Locate the cell with the specified text and output its [x, y] center coordinate. 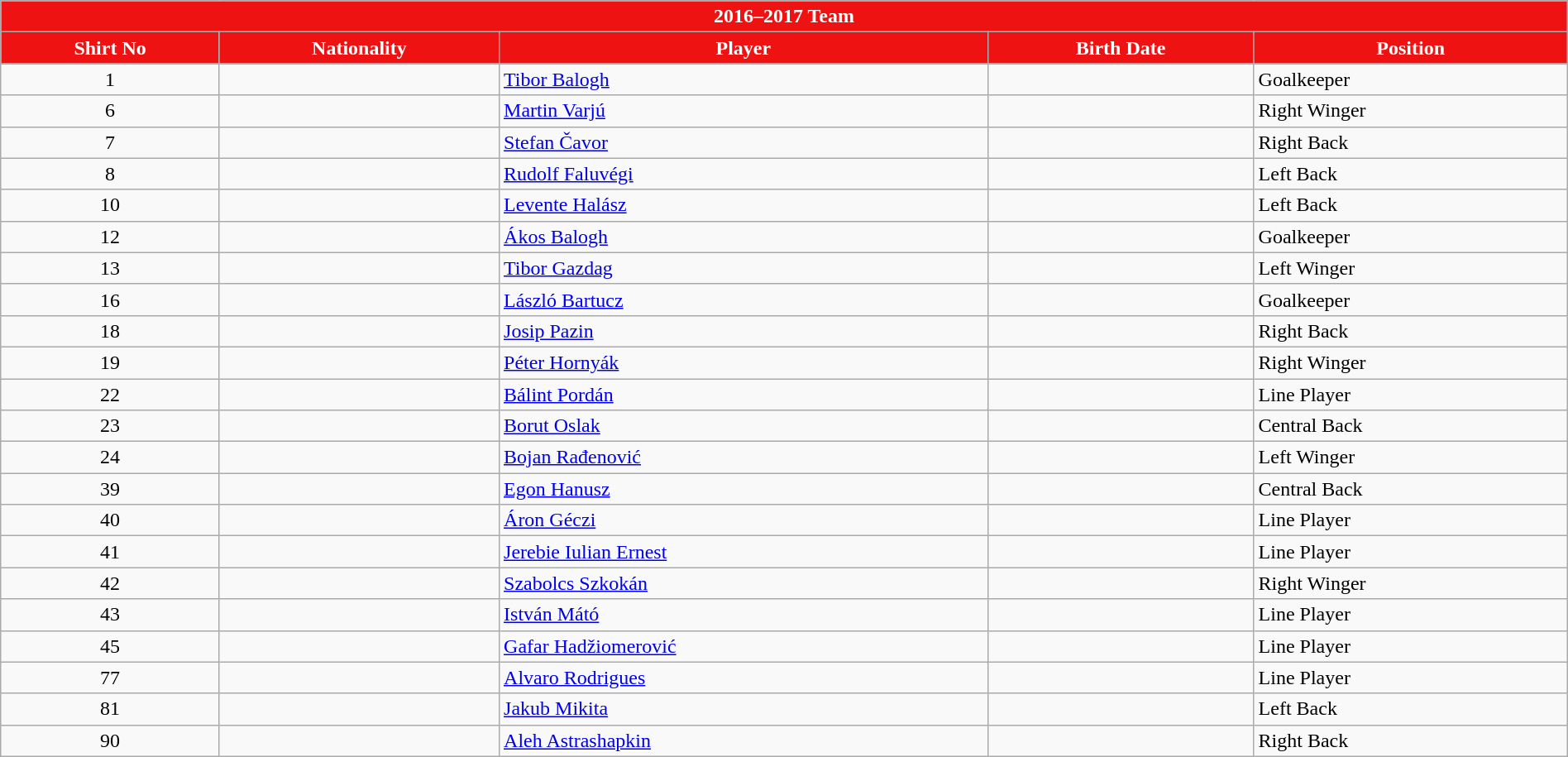
6 [111, 111]
16 [111, 299]
Borut Oslak [744, 426]
Tibor Gazdag [744, 268]
Bojan Rađenović [744, 458]
Martin Varjú [744, 111]
Nationality [359, 48]
1 [111, 79]
45 [111, 646]
Levente Halász [744, 205]
Ákos Balogh [744, 237]
40 [111, 520]
Alvaro Rodrigues [744, 678]
10 [111, 205]
39 [111, 489]
18 [111, 331]
81 [111, 709]
Aleh Astrashapkin [744, 740]
Péter Hornyák [744, 362]
43 [111, 615]
90 [111, 740]
Gafar Hadžiomerović [744, 646]
13 [111, 268]
Szabolcs Szkokán [744, 583]
Áron Géczi [744, 520]
Rudolf Faluvégi [744, 174]
7 [111, 142]
Egon Hanusz [744, 489]
Josip Pazin [744, 331]
Jakub Mikita [744, 709]
Birth Date [1121, 48]
Jerebie Iulian Ernest [744, 552]
2016–2017 Team [784, 17]
Position [1411, 48]
Player [744, 48]
László Bartucz [744, 299]
Shirt No [111, 48]
8 [111, 174]
22 [111, 395]
41 [111, 552]
12 [111, 237]
23 [111, 426]
77 [111, 678]
42 [111, 583]
19 [111, 362]
István Mátó [744, 615]
Tibor Balogh [744, 79]
Bálint Pordán [744, 395]
24 [111, 458]
Stefan Čavor [744, 142]
